Locate the cell with the specified text and output its (x, y) center coordinate. 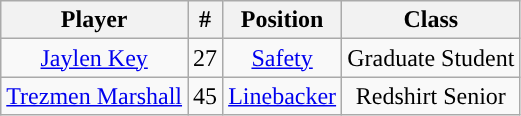
27 (206, 58)
Linebacker (282, 96)
# (206, 20)
Trezmen Marshall (94, 96)
Class (431, 20)
Safety (282, 58)
45 (206, 96)
Position (282, 20)
Player (94, 20)
Jaylen Key (94, 58)
Graduate Student (431, 58)
Redshirt Senior (431, 96)
